Return the (X, Y) coordinate for the center point of the cell that contains the specified text.  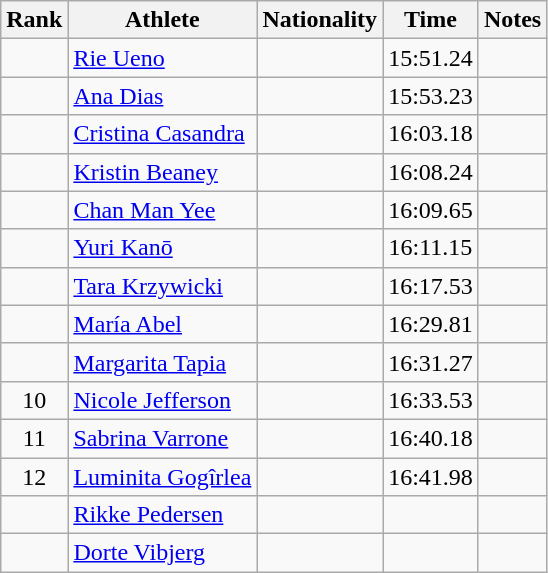
Cristina Casandra (162, 134)
Nicole Jefferson (162, 400)
11 (34, 438)
Nationality (320, 20)
10 (34, 400)
Rikke Pedersen (162, 515)
Rank (34, 20)
María Abel (162, 324)
12 (34, 477)
Rie Ueno (162, 58)
16:31.27 (431, 362)
Sabrina Varrone (162, 438)
Dorte Vibjerg (162, 553)
16:41.98 (431, 477)
16:11.15 (431, 248)
Ana Dias (162, 96)
Time (431, 20)
Chan Man Yee (162, 210)
Kristin Beaney (162, 172)
16:09.65 (431, 210)
16:03.18 (431, 134)
16:29.81 (431, 324)
15:51.24 (431, 58)
Tara Krzywicki (162, 286)
16:40.18 (431, 438)
15:53.23 (431, 96)
16:33.53 (431, 400)
Yuri Kanō (162, 248)
Margarita Tapia (162, 362)
16:08.24 (431, 172)
Athlete (162, 20)
16:17.53 (431, 286)
Notes (512, 20)
Luminita Gogîrlea (162, 477)
